Extract the [X, Y] coordinate from the center of the cell holding the provided text.  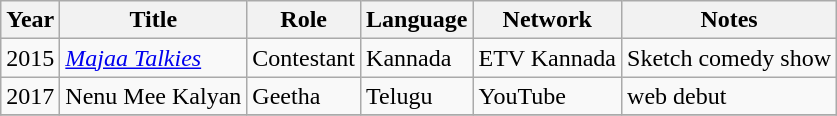
Telugu [417, 96]
Sketch comedy show [730, 58]
Network [548, 20]
ETV Kannada [548, 58]
Year [30, 20]
web debut [730, 96]
Majaa Talkies [154, 58]
Notes [730, 20]
2017 [30, 96]
Nenu Mee Kalyan [154, 96]
Title [154, 20]
YouTube [548, 96]
Geetha [304, 96]
Role [304, 20]
2015 [30, 58]
Contestant [304, 58]
Kannada [417, 58]
Language [417, 20]
